Locate the cell with the specified text and output its [X, Y] center coordinate. 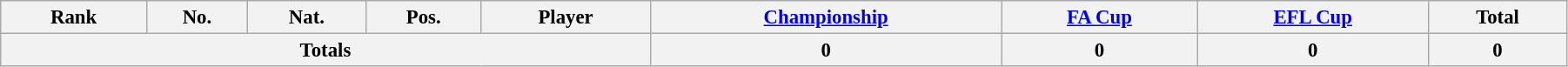
EFL Cup [1313, 17]
Championship [826, 17]
Rank [74, 17]
Totals [325, 50]
FA Cup [1100, 17]
Total [1498, 17]
No. [197, 17]
Nat. [306, 17]
Pos. [423, 17]
Player [566, 17]
